Pinpoint the cell where the given text exists, returning its [x, y] midpoint coordinate. 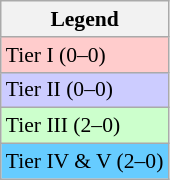
Tier I (0–0) [85, 55]
Legend [85, 19]
Tier III (2–0) [85, 126]
Tier IV & V (2–0) [85, 162]
Tier II (0–0) [85, 90]
